Determine the (X, Y) coordinate at the center of the cell enclosing the given text.  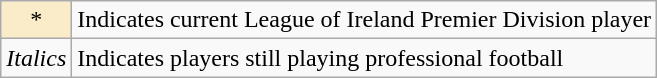
Indicates current League of Ireland Premier Division player (364, 20)
Italics (36, 58)
* (36, 20)
Indicates players still playing professional football (364, 58)
